Identify which cell holds the provided text, then report its [X, Y] central coordinate. 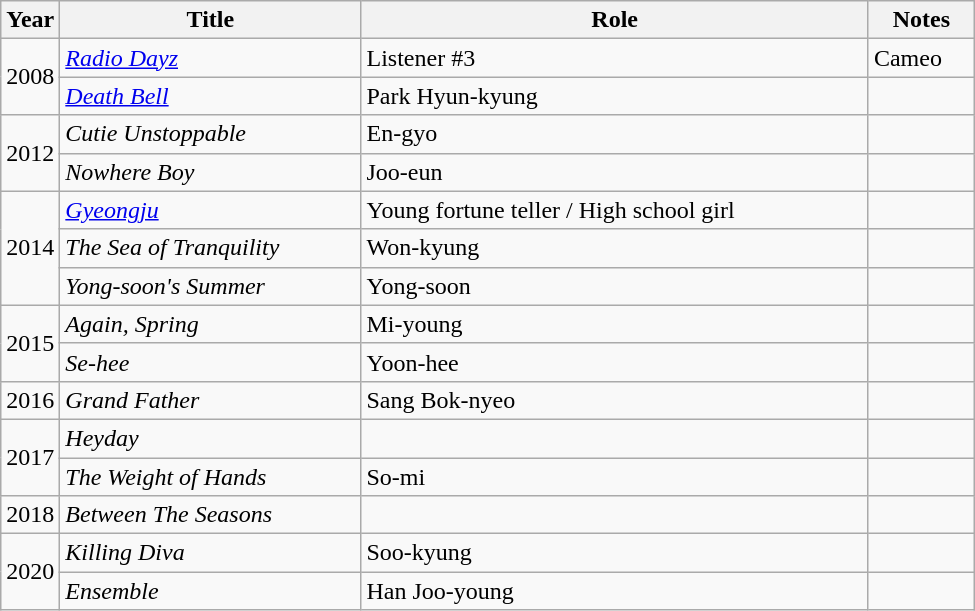
En-gyo [614, 134]
Gyeongju [210, 210]
Se-hee [210, 362]
Heyday [210, 438]
Nowhere Boy [210, 172]
The Weight of Hands [210, 477]
Title [210, 20]
Young fortune teller / High school girl [614, 210]
Won-kyung [614, 248]
2020 [30, 572]
Notes [921, 20]
Sang Bok-nyeo [614, 400]
Death Bell [210, 96]
2018 [30, 515]
Park Hyun-kyung [614, 96]
Killing Diva [210, 553]
2015 [30, 343]
Cameo [921, 58]
Yoon-hee [614, 362]
Ensemble [210, 591]
2012 [30, 153]
Grand Father [210, 400]
2014 [30, 248]
Radio Dayz [210, 58]
2016 [30, 400]
2008 [30, 77]
Again, Spring [210, 324]
Joo-eun [614, 172]
The Sea of Tranquility [210, 248]
Soo-kyung [614, 553]
Cutie Unstoppable [210, 134]
Mi-young [614, 324]
Yong-soon's Summer [210, 286]
Yong-soon [614, 286]
Between The Seasons [210, 515]
So-mi [614, 477]
Listener #3 [614, 58]
Year [30, 20]
Role [614, 20]
2017 [30, 457]
Han Joo-young [614, 591]
